Scan for the cell matching the given text and deliver its [X, Y] coordinate at center. 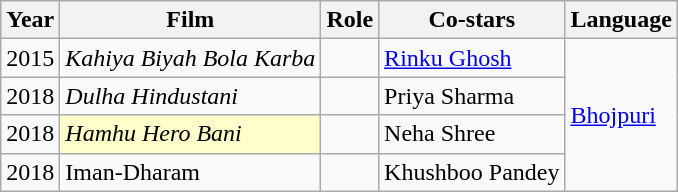
Neha Shree [472, 134]
Khushboo Pandey [472, 172]
Iman-Dharam [190, 172]
Kahiya Biyah Bola Karba [190, 58]
Priya Sharma [472, 96]
Hamhu Hero Bani [190, 134]
Co-stars [472, 20]
Dulha Hindustani [190, 96]
Film [190, 20]
Year [30, 20]
Rinku Ghosh [472, 58]
2015 [30, 58]
Bhojpuri [621, 115]
Role [350, 20]
Language [621, 20]
